Extract the (x, y) coordinate from the center of the cell holding the provided text.  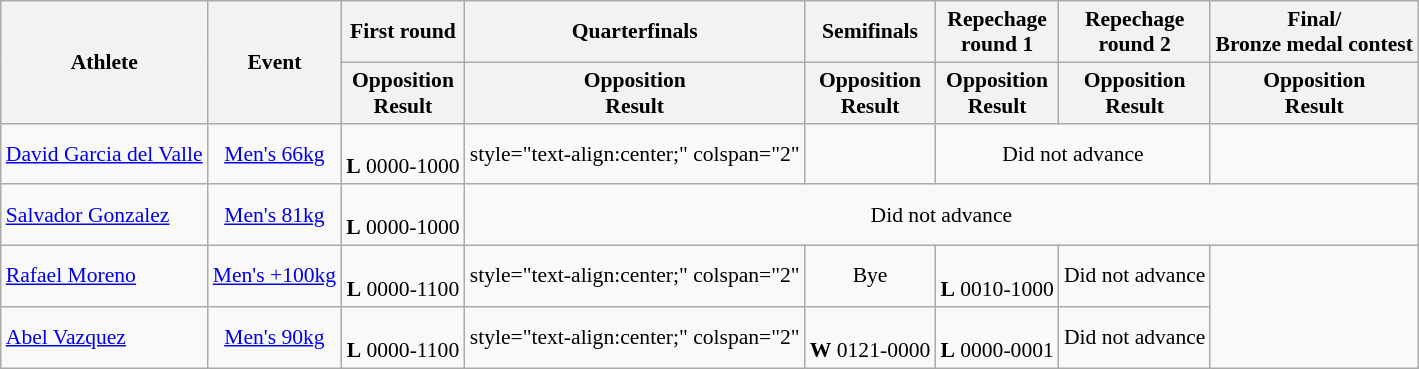
Men's 66kg (275, 154)
Men's 90kg (275, 338)
Semifinals (870, 32)
Repechage round 2 (1135, 32)
Quarterfinals (635, 32)
Salvador Gonzalez (104, 216)
Athlete (104, 62)
W 0121-0000 (870, 338)
Bye (870, 276)
Abel Vazquez (104, 338)
Event (275, 62)
Final/Bronze medal contest (1314, 32)
Men's 81kg (275, 216)
David Garcia del Valle (104, 154)
First round (402, 32)
Repechage round 1 (996, 32)
L 0000-0001 (996, 338)
Rafael Moreno (104, 276)
Men's +100kg (275, 276)
L 0010-1000 (996, 276)
